From the cell containing the given text, extract its center point as (x, y) coordinate. 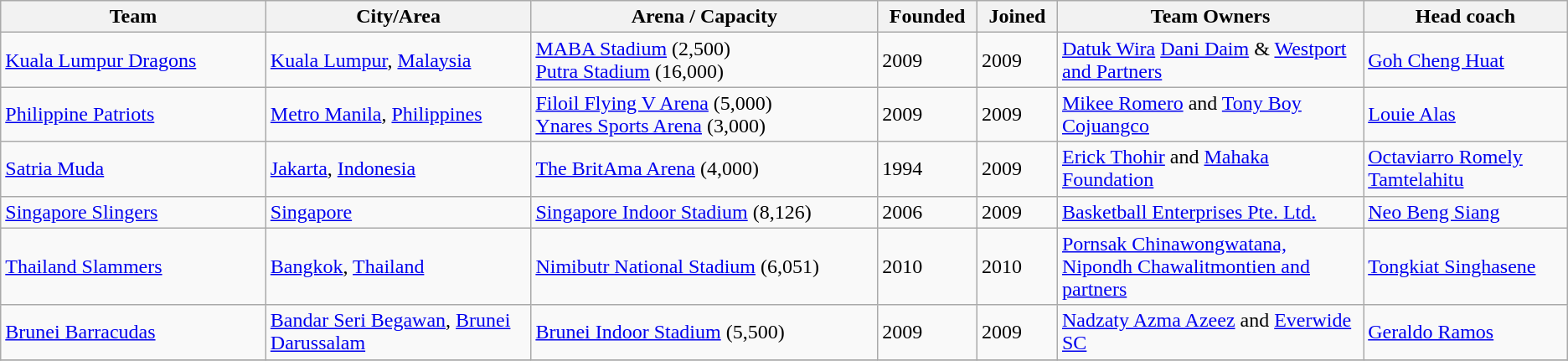
Pornsak Chinawongwatana, Nipondh Chawalitmontien and partners (1210, 266)
Kuala Lumpur Dragons (134, 60)
Nimibutr National Stadium (6,051) (704, 266)
Team (134, 17)
Mikee Romero and Tony Boy Cojuangco (1210, 114)
1994 (928, 169)
Metro Manila, Philippines (399, 114)
Jakarta, Indonesia (399, 169)
Singapore Slingers (134, 212)
The BritAma Arena (4,000) (704, 169)
Philippine Patriots (134, 114)
Brunei Indoor Stadium (5,500) (704, 332)
Basketball Enterprises Pte. Ltd. (1210, 212)
Bangkok, Thailand (399, 266)
Erick Thohir and Mahaka Foundation (1210, 169)
Nadzaty Azma Azeez and Everwide SC (1210, 332)
Louie Alas (1466, 114)
MABA Stadium (2,500)Putra Stadium (16,000) (704, 60)
Founded (928, 17)
Octaviarro Romely Tamtelahitu (1466, 169)
Bandar Seri Begawan, Brunei Darussalam (399, 332)
Filoil Flying V Arena (5,000)Ynares Sports Arena (3,000) (704, 114)
Joined (1017, 17)
Kuala Lumpur, Malaysia (399, 60)
Tongkiat Singhasene (1466, 266)
Brunei Barracudas (134, 332)
Arena / Capacity (704, 17)
2006 (928, 212)
Neo Beng Siang (1466, 212)
Head coach (1466, 17)
Team Owners (1210, 17)
City/Area (399, 17)
Satria Muda (134, 169)
Goh Cheng Huat (1466, 60)
Singapore Indoor Stadium (8,126) (704, 212)
Geraldo Ramos (1466, 332)
Datuk Wira Dani Daim & Westport and Partners (1210, 60)
Singapore (399, 212)
Thailand Slammers (134, 266)
